Return the [x, y] coordinate for the center point of the cell that contains the specified text.  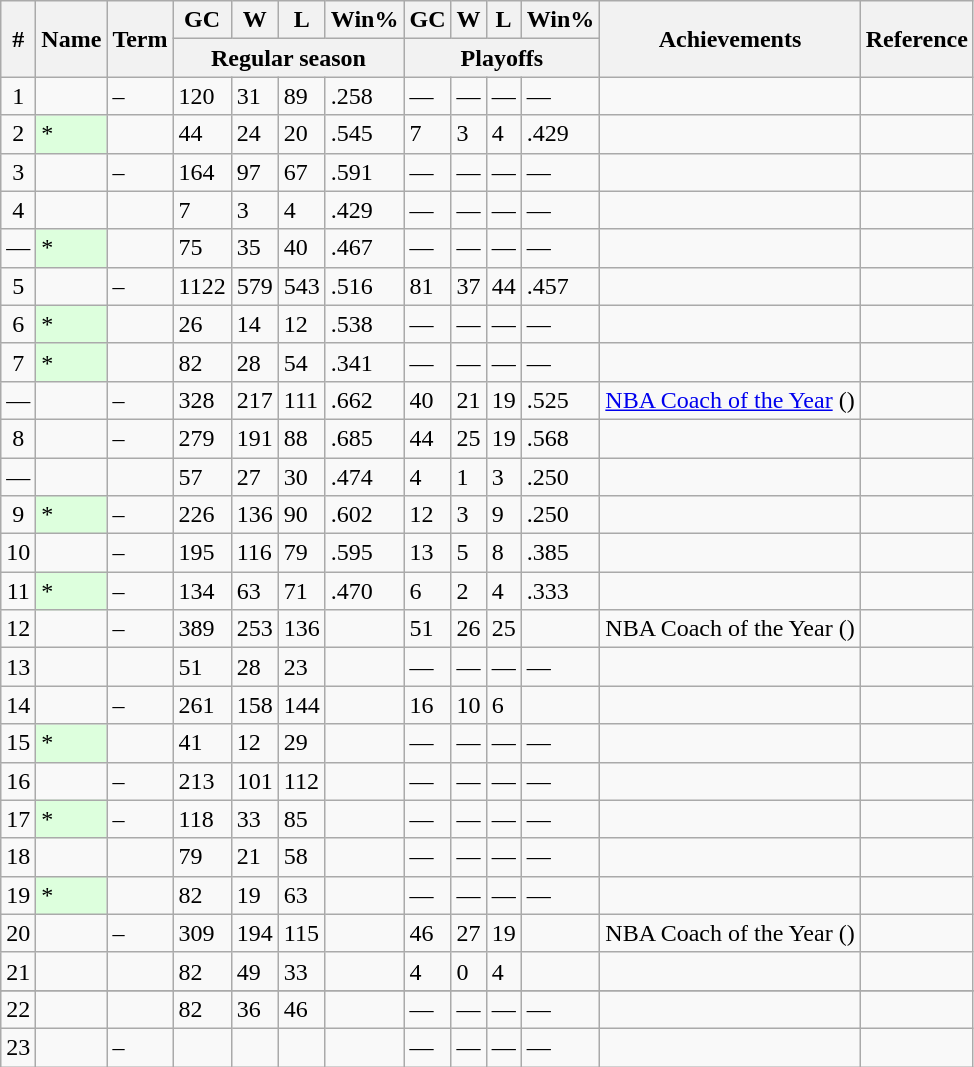
389 [202, 629]
Achievements [730, 39]
Reference [916, 39]
217 [254, 400]
35 [254, 248]
89 [302, 96]
579 [254, 286]
58 [302, 857]
115 [302, 933]
.470 [364, 591]
Name [72, 39]
543 [302, 286]
Regular season [288, 58]
29 [302, 743]
54 [302, 362]
11 [18, 591]
49 [254, 971]
41 [202, 743]
158 [254, 705]
.385 [560, 553]
31 [254, 96]
194 [254, 933]
144 [302, 705]
.685 [364, 438]
75 [202, 248]
71 [302, 591]
118 [202, 819]
.568 [560, 438]
88 [302, 438]
309 [202, 933]
97 [254, 172]
191 [254, 438]
17 [18, 819]
67 [302, 172]
1122 [202, 286]
261 [202, 705]
24 [254, 134]
36 [254, 1009]
.591 [364, 172]
164 [202, 172]
.258 [364, 96]
.474 [364, 477]
Term [140, 39]
.662 [364, 400]
30 [302, 477]
226 [202, 515]
.333 [560, 591]
279 [202, 438]
120 [202, 96]
37 [468, 286]
0 [468, 971]
112 [302, 781]
101 [254, 781]
253 [254, 629]
.467 [364, 248]
18 [18, 857]
.595 [364, 553]
90 [302, 515]
116 [254, 553]
.538 [364, 324]
22 [18, 1009]
.602 [364, 515]
81 [428, 286]
195 [202, 553]
.516 [364, 286]
134 [202, 591]
328 [202, 400]
111 [302, 400]
.341 [364, 362]
213 [202, 781]
.525 [560, 400]
85 [302, 819]
# [18, 39]
Playoffs [502, 58]
15 [18, 743]
.457 [560, 286]
.545 [364, 134]
57 [202, 477]
